Return the [X, Y] coordinate for the center point of the cell that contains the specified text.  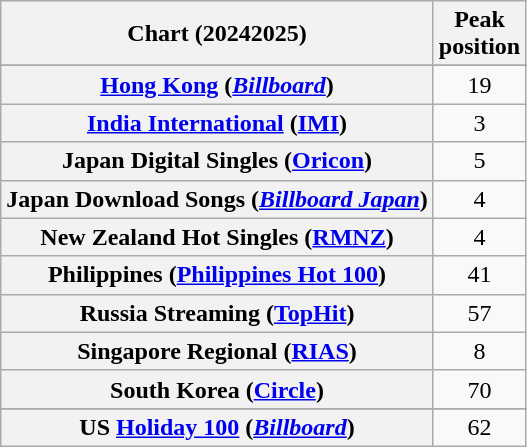
Philippines (Philippines Hot 100) [218, 275]
Singapore Regional (RIAS) [218, 351]
Russia Streaming (TopHit) [218, 313]
Japan Digital Singles (Oricon) [218, 161]
South Korea (Circle) [218, 389]
Chart (20242025) [218, 34]
41 [479, 275]
India International (IMI) [218, 123]
Japan Download Songs (Billboard Japan) [218, 199]
70 [479, 389]
US Holiday 100 (Billboard) [218, 427]
New Zealand Hot Singles (RMNZ) [218, 237]
62 [479, 427]
8 [479, 351]
Hong Kong (Billboard) [218, 85]
3 [479, 123]
57 [479, 313]
5 [479, 161]
19 [479, 85]
Peakposition [479, 34]
